Search for the cell housing the specified text and yield its (x, y) center coordinate. 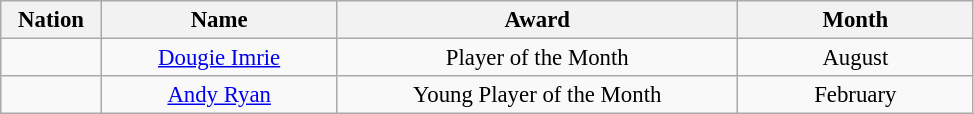
February (856, 95)
Month (856, 20)
Young Player of the Month (538, 95)
Award (538, 20)
Player of the Month (538, 58)
August (856, 58)
Nation (52, 20)
Andy Ryan (219, 95)
Name (219, 20)
Dougie Imrie (219, 58)
